Provide the (x, y) coordinate of the cell's center where the given text is located.  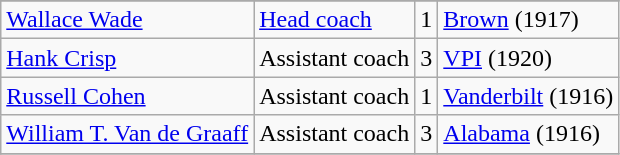
Hank Crisp (128, 58)
Head coach (334, 20)
Alabama (1916) (528, 134)
Vanderbilt (1916) (528, 96)
Wallace Wade (128, 20)
Brown (1917) (528, 20)
VPI (1920) (528, 58)
Russell Cohen (128, 96)
William T. Van de Graaff (128, 134)
